Output the (x, y) coordinate of the center of the cell containing the given text.  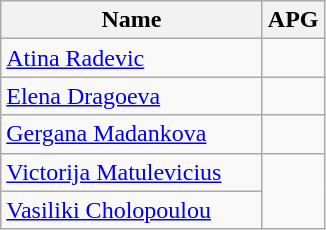
Name (132, 20)
APG (293, 20)
Elena Dragoeva (132, 96)
Victorija Matulevicius (132, 172)
Gergana Madankova (132, 134)
Atina Radevic (132, 58)
Vasiliki Cholopoulou (132, 210)
